Return [X, Y] of the center of cell containing provided text 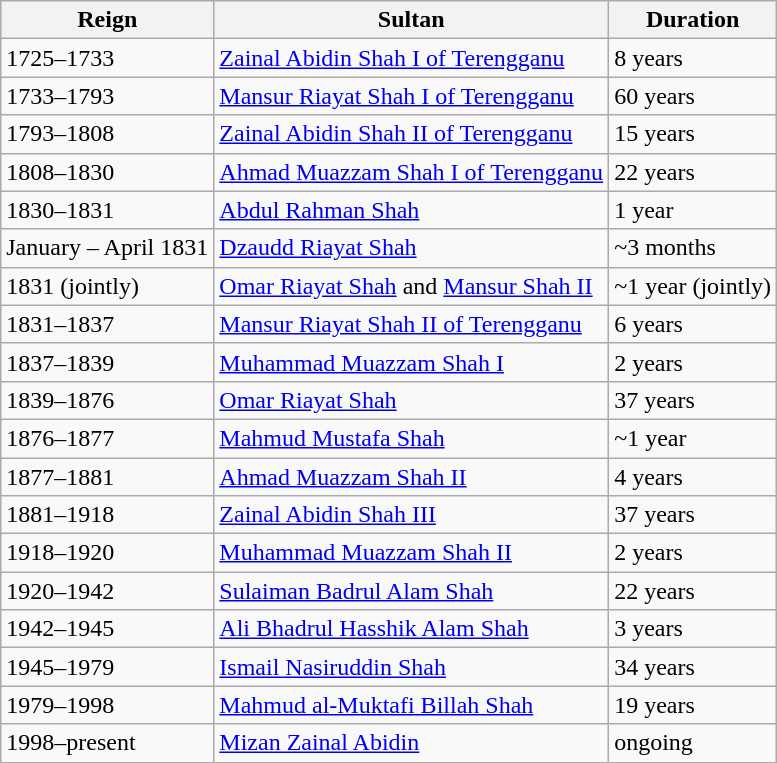
1733–1793 [108, 96]
Omar Riayat Shah [412, 400]
1830–1831 [108, 210]
1793–1808 [108, 134]
1808–1830 [108, 172]
4 years [693, 477]
1876–1877 [108, 438]
1920–1942 [108, 591]
1881–1918 [108, 515]
1837–1839 [108, 362]
1942–1945 [108, 629]
Zainal Abidin Shah II of Terengganu [412, 134]
Muhammad Muazzam Shah II [412, 553]
~3 months [693, 248]
Abdul Rahman Shah [412, 210]
1725–1733 [108, 58]
1839–1876 [108, 400]
60 years [693, 96]
6 years [693, 324]
Ahmad Muazzam Shah I of Terengganu [412, 172]
Omar Riayat Shah and Mansur Shah II [412, 286]
8 years [693, 58]
1918–1920 [108, 553]
Mansur Riayat Shah II of Terengganu [412, 324]
Mahmud Mustafa Shah [412, 438]
January – April 1831 [108, 248]
Muhammad Muazzam Shah I [412, 362]
~1 year [693, 438]
Duration [693, 20]
Ali Bhadrul Hasshik Alam Shah [412, 629]
1979–1998 [108, 705]
1 year [693, 210]
Ahmad Muazzam Shah II [412, 477]
1998–present [108, 743]
Dzaudd Riayat Shah [412, 248]
1831–1837 [108, 324]
Sulaiman Badrul Alam Shah [412, 591]
Zainal Abidin Shah I of Terengganu [412, 58]
15 years [693, 134]
Sultan [412, 20]
1945–1979 [108, 667]
Zainal Abidin Shah III [412, 515]
Ismail Nasiruddin Shah [412, 667]
Mahmud al-Muktafi Billah Shah [412, 705]
1877–1881 [108, 477]
ongoing [693, 743]
Mansur Riayat Shah I of Terengganu [412, 96]
Mizan Zainal Abidin [412, 743]
34 years [693, 667]
~1 year (jointly) [693, 286]
1831 (jointly) [108, 286]
Reign [108, 20]
19 years [693, 705]
3 years [693, 629]
